Detect which cell encompasses the target text, then output its [x, y] center coordinate. 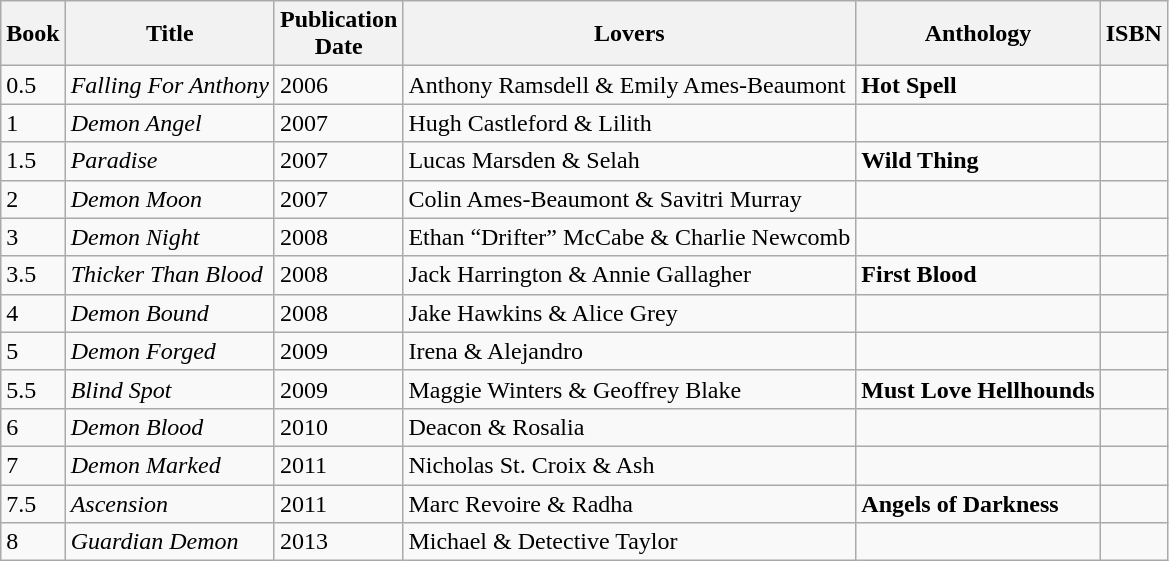
Anthony Ramsdell & Emily Ames-Beaumont [630, 85]
Colin Ames-Beaumont & Savitri Murray [630, 199]
Demon Marked [170, 465]
Paradise [170, 161]
Demon Night [170, 237]
Guardian Demon [170, 542]
ISBN [1134, 34]
Lovers [630, 34]
6 [33, 427]
Irena & Alejandro [630, 351]
Demon Forged [170, 351]
Wild Thing [978, 161]
3.5 [33, 275]
Lucas Marsden & Selah [630, 161]
Nicholas St. Croix & Ash [630, 465]
Demon Moon [170, 199]
0.5 [33, 85]
Book [33, 34]
2013 [338, 542]
7.5 [33, 503]
Marc Revoire & Radha [630, 503]
Hot Spell [978, 85]
2006 [338, 85]
3 [33, 237]
4 [33, 313]
2 [33, 199]
Jake Hawkins & Alice Grey [630, 313]
Demon Blood [170, 427]
Ascension [170, 503]
Must Love Hellhounds [978, 389]
Demon Bound [170, 313]
Blind Spot [170, 389]
PublicationDate [338, 34]
Michael & Detective Taylor [630, 542]
Demon Angel [170, 123]
Maggie Winters & Geoffrey Blake [630, 389]
Thicker Than Blood [170, 275]
Title [170, 34]
Hugh Castleford & Lilith [630, 123]
5 [33, 351]
Anthology [978, 34]
1.5 [33, 161]
Deacon & Rosalia [630, 427]
1 [33, 123]
Falling For Anthony [170, 85]
First Blood [978, 275]
Angels of Darkness [978, 503]
5.5 [33, 389]
8 [33, 542]
Jack Harrington & Annie Gallagher [630, 275]
2010 [338, 427]
Ethan “Drifter” McCabe & Charlie Newcomb [630, 237]
7 [33, 465]
